Return (X, Y) of the center of cell containing provided text 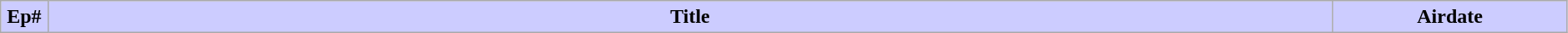
Title (690, 17)
Ep# (24, 17)
Airdate (1450, 17)
